Determine the (x, y) coordinate at the center of the cell enclosing the given text.  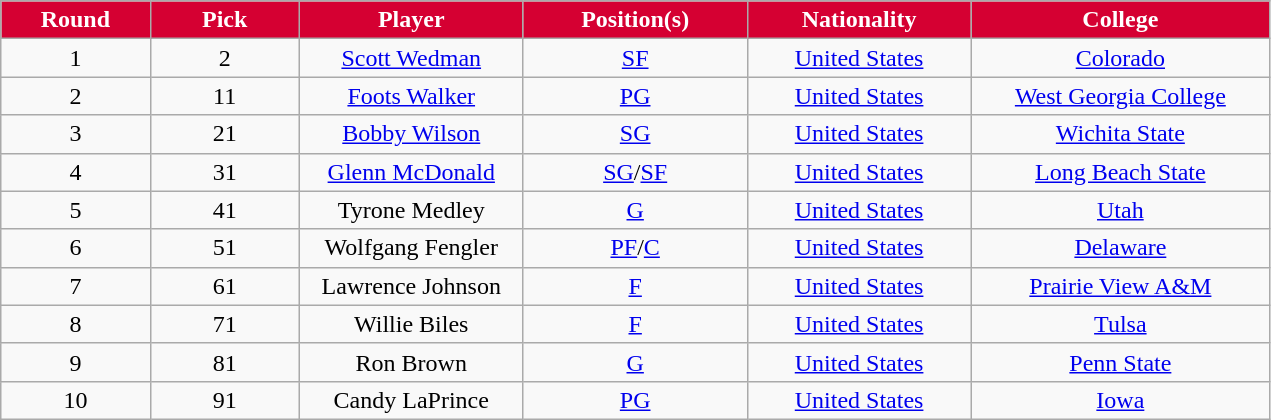
PF/C (635, 248)
41 (224, 210)
9 (76, 362)
SF (635, 58)
Tyrone Medley (411, 210)
Wichita State (1120, 134)
College (1120, 20)
8 (76, 324)
Prairie View A&M (1120, 286)
5 (76, 210)
31 (224, 172)
Bobby Wilson (411, 134)
71 (224, 324)
Delaware (1120, 248)
Position(s) (635, 20)
81 (224, 362)
6 (76, 248)
SG (635, 134)
Long Beach State (1120, 172)
Utah (1120, 210)
Lawrence Johnson (411, 286)
3 (76, 134)
Nationality (859, 20)
Foots Walker (411, 96)
11 (224, 96)
1 (76, 58)
Pick (224, 20)
Scott Wedman (411, 58)
Tulsa (1120, 324)
Wolfgang Fengler (411, 248)
Round (76, 20)
10 (76, 400)
Ron Brown (411, 362)
SG/SF (635, 172)
Colorado (1120, 58)
Candy LaPrince (411, 400)
91 (224, 400)
Penn State (1120, 362)
Player (411, 20)
51 (224, 248)
Glenn McDonald (411, 172)
Iowa (1120, 400)
61 (224, 286)
21 (224, 134)
Willie Biles (411, 324)
West Georgia College (1120, 96)
7 (76, 286)
4 (76, 172)
